For the text-containing cell, return its midpoint in (x, y) coordinate format. 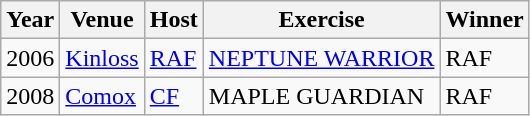
Venue (102, 20)
Comox (102, 96)
2006 (30, 58)
NEPTUNE WARRIOR (322, 58)
2008 (30, 96)
CF (174, 96)
Exercise (322, 20)
MAPLE GUARDIAN (322, 96)
Winner (484, 20)
Year (30, 20)
Host (174, 20)
Kinloss (102, 58)
